Identify which cell holds the provided text, then report its [X, Y] central coordinate. 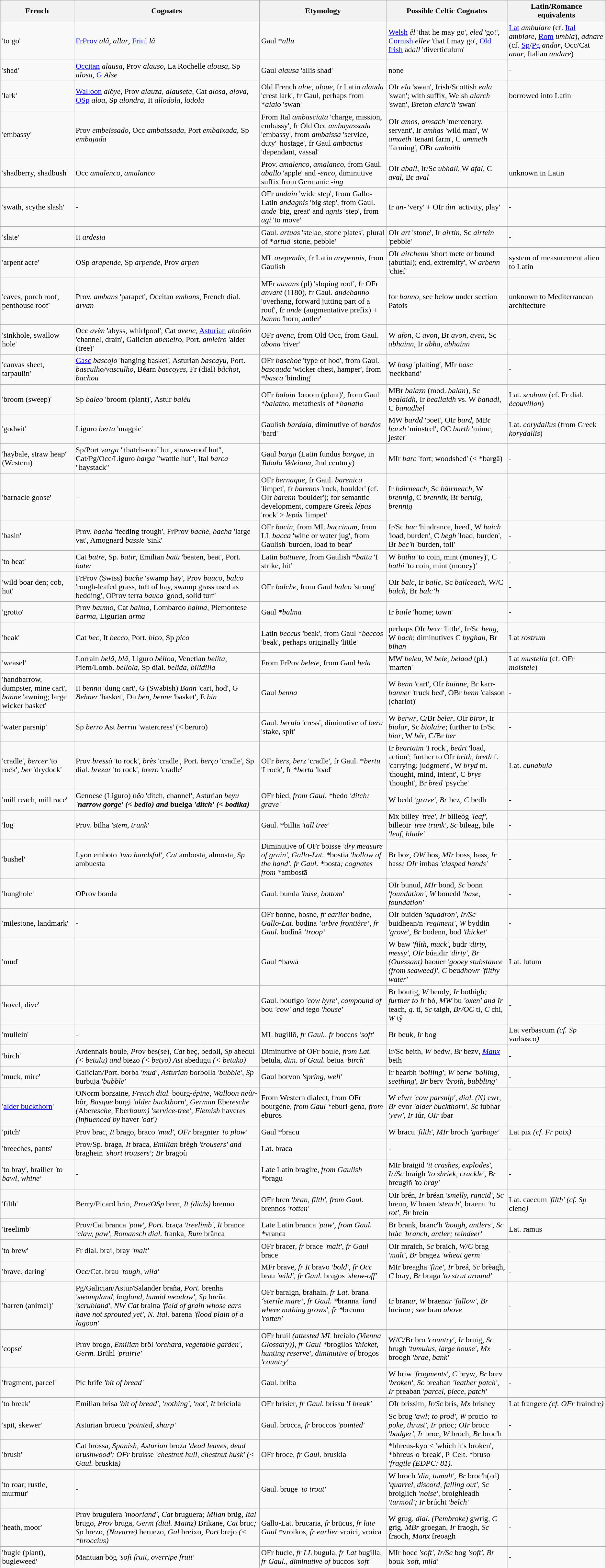
'grotto' [37, 612]
'fragment, parcel' [37, 1383]
It benna 'dung cart', G (Swabish) Bann 'cart, hod', G Behner 'basket', Du ben, benne 'basket', E bin [166, 693]
Br brank, branc'h 'bough, antlers', Sc bràc 'branch, antler; reindeer' [447, 1229]
Cognates [166, 11]
Br beuk, Ir bog [447, 1035]
'arpent acre' [37, 262]
for banno, see below under section Patois [447, 301]
'barnacle goose' [37, 497]
Ir bearbh 'boiling', W berw 'boiling, seething', Br berv 'broth, bubbling' [447, 1077]
'eaves, porch roof, penthouse roof' [37, 301]
W broch 'din, tumult', Br broc'h(ad) 'quarrel, discord, falling out', Sc broiglich 'noise', broighleadh 'turmoil'; Ir brúcht 'belch' [447, 1489]
OFr balain 'broom (plant)', from Gaul *balatno, metathesis of *banatlo [323, 399]
Gallo-Lat. brucaria, fr brūcus, fr late Gaul *vroikos, fr earlier vroici, vroica [323, 1528]
Gaulish bardala, diminutive of bardos 'bard' [323, 429]
Lat. cunabula [557, 765]
OFr bonne, bosne, fr earlier bodne, Gallo-Lat. bodina ‘arbre frontière’, fr Gaul. bodînâ ‘troop’ [323, 923]
'sinkhole, swallow hole' [37, 339]
'cradle', bercer 'to rock', ber 'drydock' [37, 765]
Gaul *bawā [323, 962]
Welsh êl 'that he may go', eled 'go!', Cornish ellev 'that I may go', Old Irish adall 'diverticulum' [447, 41]
Occ/Cat. brau 'tough, wild' [166, 1271]
OFr bracer, fr brace 'malt', fr Gaul brace [323, 1250]
OIr mraich, Sc braich, W/C brag 'malt', Br bragez 'wheat germ' [447, 1250]
Gaul. boutigo 'cow byre', compound of bou 'cow' and tego 'house' [323, 1005]
OFr andain 'wide step', from Gallo-Latin andagnis 'big step', from Gaul. ande 'big, great' and agnis 'step', from agi 'to move' [323, 207]
Occ avèn 'abyss, whirlpool', Cat avenc, Asturian aboñón 'channel, drain', Galician abeneiro, Port. amieiro 'alder (tree)' [166, 339]
'brave, daring' [37, 1271]
Br boutig, W beudy, Ir bothigh; further to Ir bó, MW bu 'oxen' and Ir teach, g. tí, Sc taigh, Br/OC ti, C chi, W tŷ [447, 1005]
W grug, dial. (Pembroke) gwrig, C grig, MBr groegan, Ir fraogh, Sc fraoch, Manx freoagh [447, 1528]
Latin battuere, from Gaulish *battu 'I strike, hit' [323, 561]
'brush' [37, 1455]
Lat. lutum [557, 962]
OIr buiden 'squadron', Ir/Sc buidhean/n 'regiment', W byddin 'grove', Br bodenn, bod 'thicket' [447, 923]
'mud' [37, 962]
MIr barc 'fort; woodshed' (< *bargā) [447, 459]
OIr balc, Ir bailc, Sc bailceach, W/C balch, Br balc’h [447, 587]
W bathu 'to coin, mint (money)', C bathi 'to coin, mint (money)' [447, 561]
'mill reach, mill race' [37, 800]
'milestone, landmark' [37, 923]
Prov. bilha 'stem, trunk' [166, 825]
'swath, scythe slash' [37, 207]
Genoese (Liguro) bëo 'ditch, channel', Asturian beyu 'narrow gorge' (< bedio) and buelga 'ditch' (< bodika) [166, 800]
Gaul benna [323, 693]
'embassy' [37, 134]
OFr bren 'bran, filth', from Gaul. brennos 'rotten' [323, 1204]
W bracu 'filth', MIr broch 'garbage' [447, 1132]
none [447, 71]
'treelimb' [37, 1229]
Prov baumo, Cat balma, Lombardo balma, Piemontese barma, Ligurian arma [166, 612]
W/C/Br bro 'country', Ir bruig, Sc brugh 'tumulus, large house', Mx broogh 'brae, bank' [447, 1349]
'breeches, pants' [37, 1149]
Prov/Cat branca 'paw', Port. braça 'treelimb', It brance 'claw, paw', Romansch dial. franka, Rum brânca [166, 1229]
OIr airchenn 'short mete or bound (abuttal); end, extremity', W arbenn 'chief' [447, 262]
OSp arapende, Sp arpende, Prov arpen [166, 262]
OFr broce, fr Gaul. bruskia [323, 1455]
'bugle (plant), bugleweed' [37, 1557]
Emilian brisa 'bit of bread', 'nothing', 'not', It briciola [166, 1404]
FrProv alâ, allar, Friul lâ [166, 41]
Prov. bacha 'feeding trough', FrProv bachè, bacha 'large vat', Amognard bassie 'sink' [166, 536]
Sp/Port varga "thatch-roof hut, straw-roof hut", Cat/Pg/Occ/Liguro barga "wattle hut", Ital barca "haystack" [166, 459]
OFr baschoe 'type of hod', from Gaul. bascauda 'wicker chest, hamper', from *basca 'binding' [323, 369]
'copse' [37, 1349]
'lark' [37, 96]
OIr brén, Ir bréan 'smelly, rancid', Sc breun, W braen 'stench', braenu 'to rot', Br brein [447, 1204]
Lat mustella (cf. OFr moistele) [557, 663]
Gaul borvon 'spring, well' [323, 1077]
W briw 'fragments', C bryw, Br brev 'broken', Sc breaban 'leather patch', Ir preaban 'parcel, piece, patch' [447, 1383]
Cat brossa, Spanish, Asturian broza 'dead leaves, dead brushwood'; OFr bruisse 'chestnut hull, chestnut husk' (< Gaul. bruskia) [166, 1455]
'filth' [37, 1204]
OFr balche, from Gaul balco 'strong' [323, 587]
Prov. ambans 'parapet', Occitan embans, French dial. arvan [166, 301]
'birch' [37, 1055]
Liguro berta 'magpie' [166, 429]
MBr balazn (mod. balan), Sc bealaidh, Ir beallaidh vs. W banadl, C banadhel [447, 399]
Ir/Sc bac 'hindrance, heed', W baich 'load, burden', C begh 'load, burden', Br bec'h 'burden, toil' [447, 536]
unknown in Latin [557, 173]
Mantuan bög 'soft fruit, overripe fruit' [166, 1557]
OFr brisier, fr Gaul. brissu 'I break' [323, 1404]
'weasel' [37, 663]
ML bugillō, fr Gaul., fr boccos 'soft' [323, 1035]
MW beleu, W bele, belaod (pl.) 'marten' [447, 663]
Ardennais boule, Prov bes(se), Cat beç, bedoll, Sp abedul (< betulu) and biezo (< betyo) Ast abedugu (< betuko) [166, 1055]
system of measurement alien to Latin [557, 262]
Ir/Sc beith, W bedw, Br bezv, Manx beih [447, 1055]
OFr bucle, fr LL bugula, fr Lat bugīlla, fr Gaul., diminutive of buccos 'soft' [323, 1557]
Occ amalenco, amalanco [166, 173]
'shadberry, shadbush' [37, 173]
OFr bers, berz 'cradle', fr Gaul. *bertu 'I rock', fr *berta 'load' [323, 765]
'spit, skewer' [37, 1425]
Gasc bascojo 'hanging basket', Asturian bascayu, Port. basculho/vasculho, Béarn bascoyes, Fr (dial) bâchot, bachou [166, 369]
Berry/Picard brin, Prov/OSp bren, It (dials) brenno [166, 1204]
Fr dial. brai, bray 'malt' [166, 1250]
Etymology [323, 11]
From FrPov belete, from Gaul bela [323, 663]
Lyon emboto 'two handsful', Cat ambosta, almosta, Sp ambuesta [166, 859]
Sp baleo 'broom (plant)', Astur baléu [166, 399]
Mx billey 'tree', Ir billeóg 'leaf', billeoir 'tree trunk', Sc bileag, bile 'leaf, blade' [447, 825]
W efwr 'cow parsnip', dial. (N) ewr, Br evor 'alder buckthorn', Sc iubhar 'yew', Ir iúr, OIr ibar [447, 1107]
Sc brog 'awl; to prod', W procio 'to poke, thrust', Ir prioc; OIr brocc 'badger', Ir broc, W broch, Br broc'h [447, 1425]
OIr aball, Ir/Sc ubhall, W afal, C aval, Br aval [447, 173]
Ir báirneach, Sc bàirneach, W brennig, C brennik, Br bernig, brennig [447, 497]
'mullein' [37, 1035]
Lat. ramus [557, 1229]
'godwit' [37, 429]
Cat bec, It becco, Port. bico, Sp pico [166, 637]
Occitan alausa, Prov alauso, La Rochelle alousa, Sp alosa, G Alse [166, 71]
Gaul. *billia 'tall tree' [323, 825]
Gaul bargā (Latin fundus bargae, in Tabula Veleiana, 2nd century) [323, 459]
OIr brissim, Ir/Sc bris, Mx brishey [447, 1404]
Asturian bruecu 'pointed, sharp' [166, 1425]
W basg 'plaiting', MIr basc 'neckband' [447, 369]
Prov bressà 'to rock', brès 'cradle', Port. berço 'cradle', Sp dial. brezar 'to rock', brezo 'cradle' [166, 765]
Old French aloe, aloue, fr Latin alauda 'crest lark', fr Gaul, perhaps from *alaio 'swan' [323, 96]
borrowed into Latin [557, 96]
'wild boar den; cob, hut' [37, 587]
'muck, mire' [37, 1077]
'shad' [37, 71]
Gaul. briba [323, 1383]
Latin beccus 'beak', from Gaul *beccos 'beak', perhaps originally 'little' [323, 637]
Prov. amalenco, amalanco, from Gaul. aballo 'apple' and -enco, diminutive suffix from Germanic -ing [323, 173]
Lat. scobum (cf. Fr dial. écouvillon) [557, 399]
OIr bunud, MIr bond, Sc bonn 'foundation', W bonedd 'base, foundation' [447, 894]
Lat verbascum (cf. Sp varbasco) [557, 1035]
MFr brave, fr It bravo 'bold', fr Occ brau 'wild', fr Gaul. bragos 'show-off' [323, 1271]
Cat batre, Sp. batir, Emilian batü 'beaten, beat', Port. bater [166, 561]
OIr amos, amsach 'mercenary, servant', Ir amhas 'wild man', W amaeth 'tenant farm', C ammeth 'farming', OBr ambaith [447, 134]
Gaul. berula 'cress', diminutive of beru 'stake, spit' [323, 727]
W baw 'filth, muck', budr 'dirty, messy', OIr búaidir 'dirty', Br (Ouessant) baouer 'gooey stubstance (from seaweed)', C beudhowr 'filthy water' [447, 962]
'pitch' [37, 1132]
W bedd 'grave', Br bez, C bedh [447, 800]
'basin' [37, 536]
'to break' [37, 1404]
French [37, 11]
Ir branar, W braenar 'fallow', Br breinar; see bran above [447, 1305]
MW bardd 'poet', OIr bard, MBr barzh 'minstrel', OC barth 'mime, jester' [447, 429]
Gaul *bracu [323, 1132]
MIr breagha 'fine', Ir breá, Sc brèagh, C bray, Br braga 'to strut around' [447, 1271]
ML arependis, fr Latin arepennis, from Gaulish [323, 262]
'water parsnip' [37, 727]
Pic brife 'bit of bread' [166, 1383]
Gaul. bunda 'base, bottom' [323, 894]
Galician/Port. borba 'mud', Asturian borbolla 'bubble', Sp burbuja 'bubble' [166, 1077]
'heath, moor' [37, 1528]
perhaps OIr becc 'little', Ir/Sc beag, W bach; diminutives C byghan, Br bihan [447, 637]
OIr elu 'swan', Irish/Scottish eala 'swan'; with suffix, Welsh alarch 'swan', Breton alarc'h 'swan' [447, 96]
'to roar; rustle, murmur' [37, 1489]
'hovel, dive' [37, 1005]
Possible Celtic Cognates [447, 11]
Ir an- 'very' + OIr áin 'activity, play' [447, 207]
OFr bied, from Gaul. *bedo 'ditch; grave' [323, 800]
'alder buckthorn' [37, 1107]
'barren (animal)' [37, 1305]
Diminutive of OFr boule, from Lat. betula, dim. of Gaul. betua 'birch' [323, 1055]
Lat. caecum 'filth' (cf. Sp cieno) [557, 1204]
'to beat' [37, 561]
Prov brac, It brago, braco 'mud', OFr bragnier 'to plow' [166, 1132]
Sp berro Ast berriu 'watercress' (< beruro) [166, 727]
From Western dialect, from OFr bourgène, from Gaul *eburi-gena, from eburos [323, 1107]
Gaul. artuas 'stelae, stone plates', plural of *artuā 'stone, pebble' [323, 237]
'haybale, straw heap' (Western) [37, 459]
Gaul. bruge 'to troat' [323, 1489]
'canvas sheet, tarpaulin' [37, 369]
OFr baraign, brahain, fr Lat. brana ‘sterile mare’, fr Gaul. *branna 'land where nothing grows', fr *brenno 'rotten' [323, 1305]
Lat. braca [323, 1149]
Br boz, OW bos, MIr boss, bass, Ir bass; OIr imbas 'clasped hands' [447, 859]
Lat pix (cf. Fr poix) [557, 1132]
OIr art 'stone', Ir airtín, Sc airtein 'pebble' [447, 237]
W benn 'cart', OIr buinne, Br karr-banner 'truck bed', OBr benn 'caisson (chariot)' [447, 693]
W berwr, C/Br beler, OIr biror, Ir biolar, Sc biolaire; further to Ir/Sc bior, W bêr, C/Br ber [447, 727]
MIr braigid 'it crashes, explodes', Ir/Sc braigh 'to shriek, crackle', Br breugiñ 'to bray' [447, 1174]
'log' [37, 825]
Lat rostrum [557, 637]
'slate' [37, 237]
Lorrain belâ, blâ, Liguro bélloa, Venetian belita, Piem/Lomb. bellola, Sp dial. belida, bilidilla [166, 663]
Latin/Romanceequivalents [557, 11]
'beak' [37, 637]
Gaul *balma [323, 612]
'handbarrow, dumpster, mine cart', banne 'awning; large wicker basket' [37, 693]
'to bray', brailler 'to bawl, whine' [37, 1174]
OFr avenc, from Old Occ, from Gaul. abona 'river' [323, 339]
Diminutive of OFr boisse 'dry measure of grain', Gallo-Lat. *bostia 'hollow of the hand', fr Gaul. *bosta; cognates from *ambostā [323, 859]
'bushel' [37, 859]
Lat. corydallus (from Greek korydallis) [557, 429]
Gaul alausa 'allis shad' [323, 71]
'to go' [37, 41]
*bhreus-kyo < 'which it's broken', *bhreus-o 'break', P-Celt. *bruso 'fragile (EDPC: 81). [447, 1455]
Prov embeissado, Occ ambaissada, Port embaixada, Sp embajada [166, 134]
Prov/Sp. braga, It braca, Emilian brêgh 'trousers' and braghein 'short trousers'; Br bragoù [166, 1149]
MIr bocc 'soft', Ir/Sc bog 'soft', Br bouk 'soft, mild' [447, 1557]
It ardesia [166, 237]
OProv bonda [166, 894]
Late Latin branca 'paw', from Gaul. *vranca [323, 1229]
Late Latin bragire, from Gaulish *bragu [323, 1174]
Lat ambulare (cf. Ital ambiare, Rom umbla), adnare (cf. Sp/Pg andar, Occ/Cat anar, Italian andare) [557, 41]
'bunghole' [37, 894]
unknown to Mediterranean architecture [557, 301]
Ir baile 'home; town' [447, 612]
Walloon alôye, Prov alauza, alauseta, Cat alosa, alova, OSp aloa, Sp alondra, It allodola, lodola [166, 96]
'to brew' [37, 1250]
Prov brogo, Emilian bröl 'orchard, vegetable garden', Germ. Brühl 'prairie' [166, 1349]
OFr bacin, from ML baccinum, from LL bacca 'wine or water jug', from Gaulish 'burden, load to bear' [323, 536]
Gaul *allu [323, 41]
Lat frangere (cf. OFr fraindre) [557, 1404]
OFr bruil (attested ML breialo (Vienna Glossary)), fr Gaul *brogilos 'thicket, hunting reserve', diminutive of brogos 'country' [323, 1349]
W afon, C avon, Br avon, aven, Sc abhainn, Ir abha, abhainn [447, 339]
'broom (sweep)' [37, 399]
Gaul. brocca, fr broccos 'pointed' [323, 1425]
